Identify which cell holds the provided text, then report its (X, Y) central coordinate. 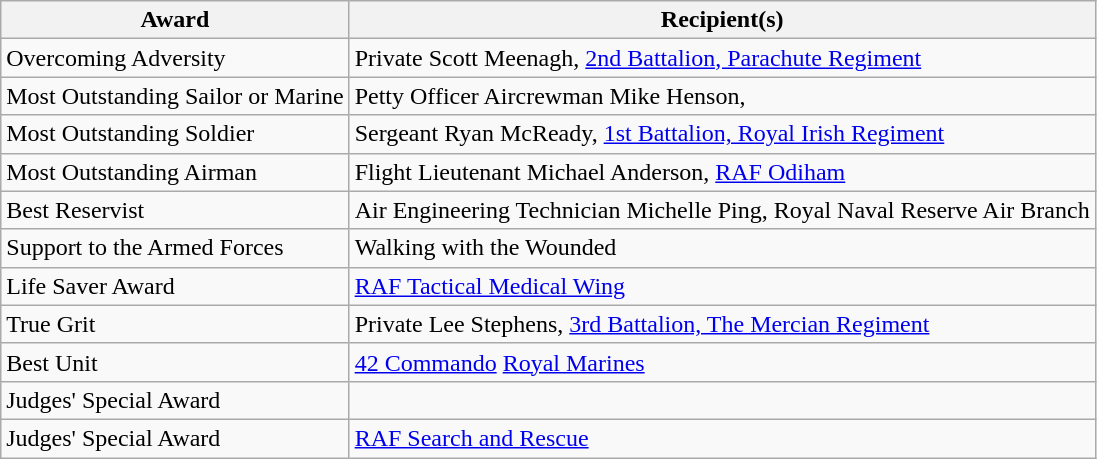
Overcoming Adversity (175, 58)
Sergeant Ryan McReady, 1st Battalion, Royal Irish Regiment (722, 134)
Best Unit (175, 362)
Private Scott Meenagh, 2nd Battalion, Parachute Regiment (722, 58)
Best Reservist (175, 210)
True Grit (175, 324)
RAF Tactical Medical Wing (722, 286)
42 Commando Royal Marines (722, 362)
Award (175, 20)
Private Lee Stephens, 3rd Battalion, The Mercian Regiment (722, 324)
Petty Officer Aircrewman Mike Henson, (722, 96)
Walking with the Wounded (722, 248)
Recipient(s) (722, 20)
Life Saver Award (175, 286)
Flight Lieutenant Michael Anderson, RAF Odiham (722, 172)
Air Engineering Technician Michelle Ping, Royal Naval Reserve Air Branch (722, 210)
RAF Search and Rescue (722, 438)
Most Outstanding Sailor or Marine (175, 96)
Most Outstanding Soldier (175, 134)
Most Outstanding Airman (175, 172)
Support to the Armed Forces (175, 248)
